Locate the cell with the specified text and output its [X, Y] center coordinate. 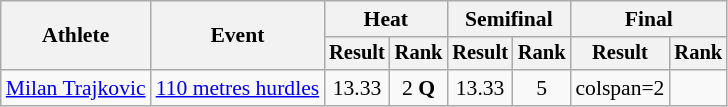
5 [542, 88]
Event [238, 36]
2 Q [419, 88]
Heat [386, 19]
Milan Trajkovic [76, 88]
colspan=2 [620, 88]
Athlete [76, 36]
110 metres hurdles [238, 88]
Final [648, 19]
Semifinal [508, 19]
